Identify which cell holds the provided text, then report its (x, y) central coordinate. 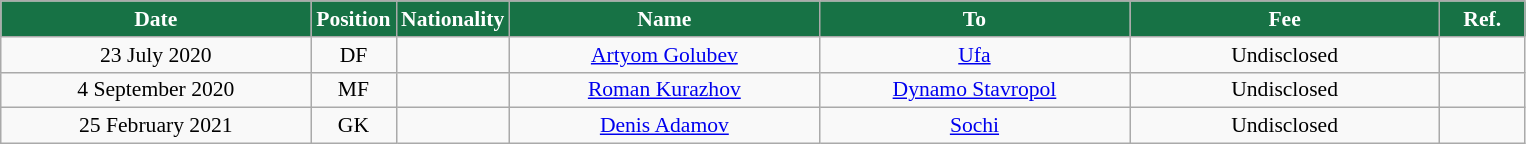
23 July 2020 (156, 55)
MF (354, 90)
Nationality (452, 19)
4 September 2020 (156, 90)
To (974, 19)
Ufa (974, 55)
Ref. (1482, 19)
Position (354, 19)
25 February 2021 (156, 126)
Artyom Golubev (664, 55)
Name (664, 19)
DF (354, 55)
Fee (1285, 19)
GK (354, 126)
Sochi (974, 126)
Dynamo Stavropol (974, 90)
Denis Adamov (664, 126)
Date (156, 19)
Roman Kurazhov (664, 90)
